Extract the (X, Y) coordinate from the center of the cell holding the provided text.  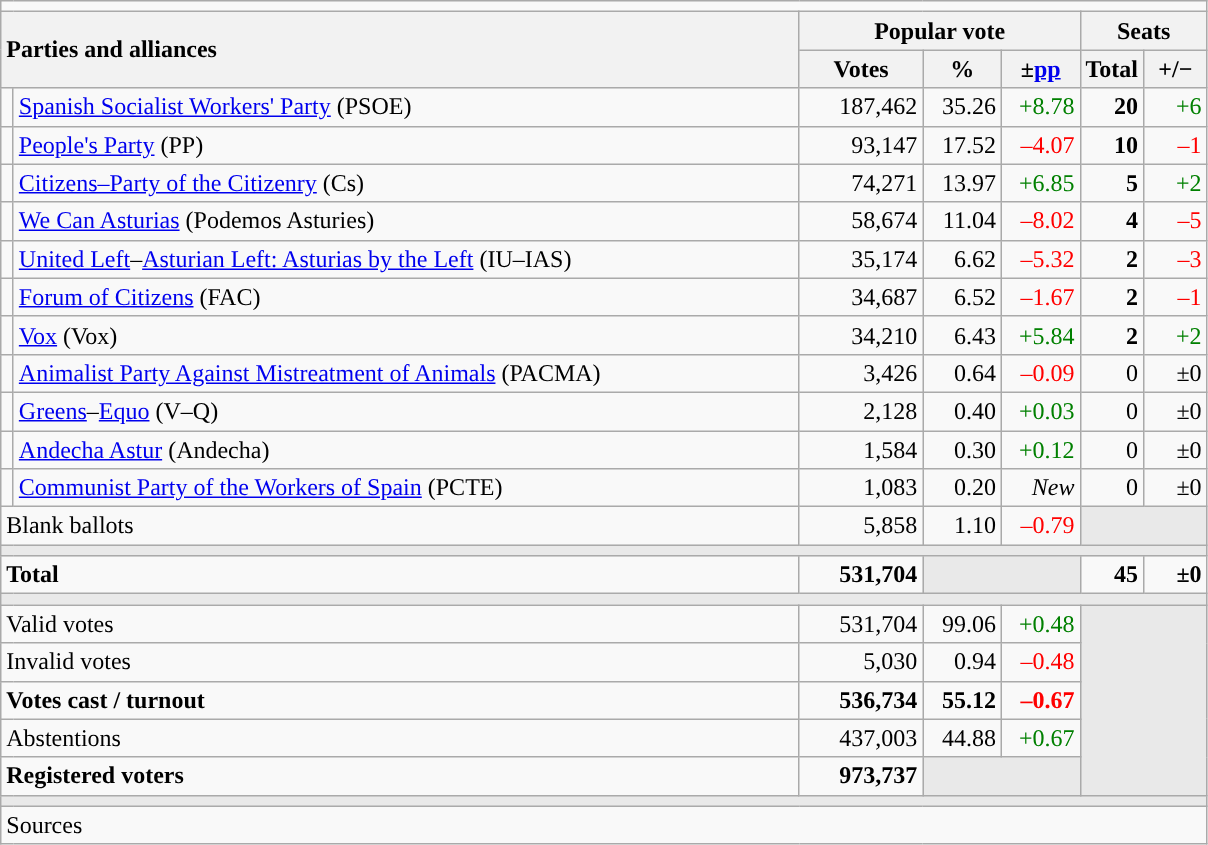
0.30 (962, 449)
Spanish Socialist Workers' Party (PSOE) (406, 107)
536,734 (861, 700)
187,462 (861, 107)
+5.84 (1040, 335)
0.64 (962, 373)
+6 (1176, 107)
–0.09 (1040, 373)
58,674 (861, 221)
Greens–Equo (V–Q) (406, 411)
–4.07 (1040, 145)
+0.03 (1040, 411)
Parties and alliances (400, 50)
Valid votes (400, 624)
New (1040, 488)
6.52 (962, 297)
+8.78 (1040, 107)
45 (1112, 575)
4 (1112, 221)
1,083 (861, 488)
55.12 (962, 700)
2,128 (861, 411)
20 (1112, 107)
5 (1112, 183)
+/− (1176, 69)
Abstentions (400, 738)
Votes (861, 69)
Sources (604, 825)
973,737 (861, 776)
Animalist Party Against Mistreatment of Animals (PACMA) (406, 373)
We Can Asturias (Podemos Asturies) (406, 221)
+0.12 (1040, 449)
93,147 (861, 145)
Registered voters (400, 776)
437,003 (861, 738)
United Left–Asturian Left: Asturias by the Left (IU–IAS) (406, 259)
People's Party (PP) (406, 145)
35.26 (962, 107)
–5.32 (1040, 259)
5,858 (861, 526)
Blank ballots (400, 526)
0.40 (962, 411)
–0.67 (1040, 700)
–0.79 (1040, 526)
% (962, 69)
Forum of Citizens (FAC) (406, 297)
+0.48 (1040, 624)
35,174 (861, 259)
6.62 (962, 259)
6.43 (962, 335)
Andecha Astur (Andecha) (406, 449)
Invalid votes (400, 662)
44.88 (962, 738)
+6.85 (1040, 183)
1,584 (861, 449)
3,426 (861, 373)
74,271 (861, 183)
Popular vote (940, 31)
Vox (Vox) (406, 335)
34,210 (861, 335)
34,687 (861, 297)
0.94 (962, 662)
–8.02 (1040, 221)
+0.67 (1040, 738)
13.97 (962, 183)
Citizens–Party of the Citizenry (Cs) (406, 183)
–3 (1176, 259)
0.20 (962, 488)
Communist Party of the Workers of Spain (PCTE) (406, 488)
11.04 (962, 221)
±pp (1040, 69)
Votes cast / turnout (400, 700)
–5 (1176, 221)
17.52 (962, 145)
10 (1112, 145)
Seats (1144, 31)
1.10 (962, 526)
99.06 (962, 624)
–1.67 (1040, 297)
5,030 (861, 662)
–0.48 (1040, 662)
